Capture the cell that displays the provided text and extract its [x, y] central coordinate. 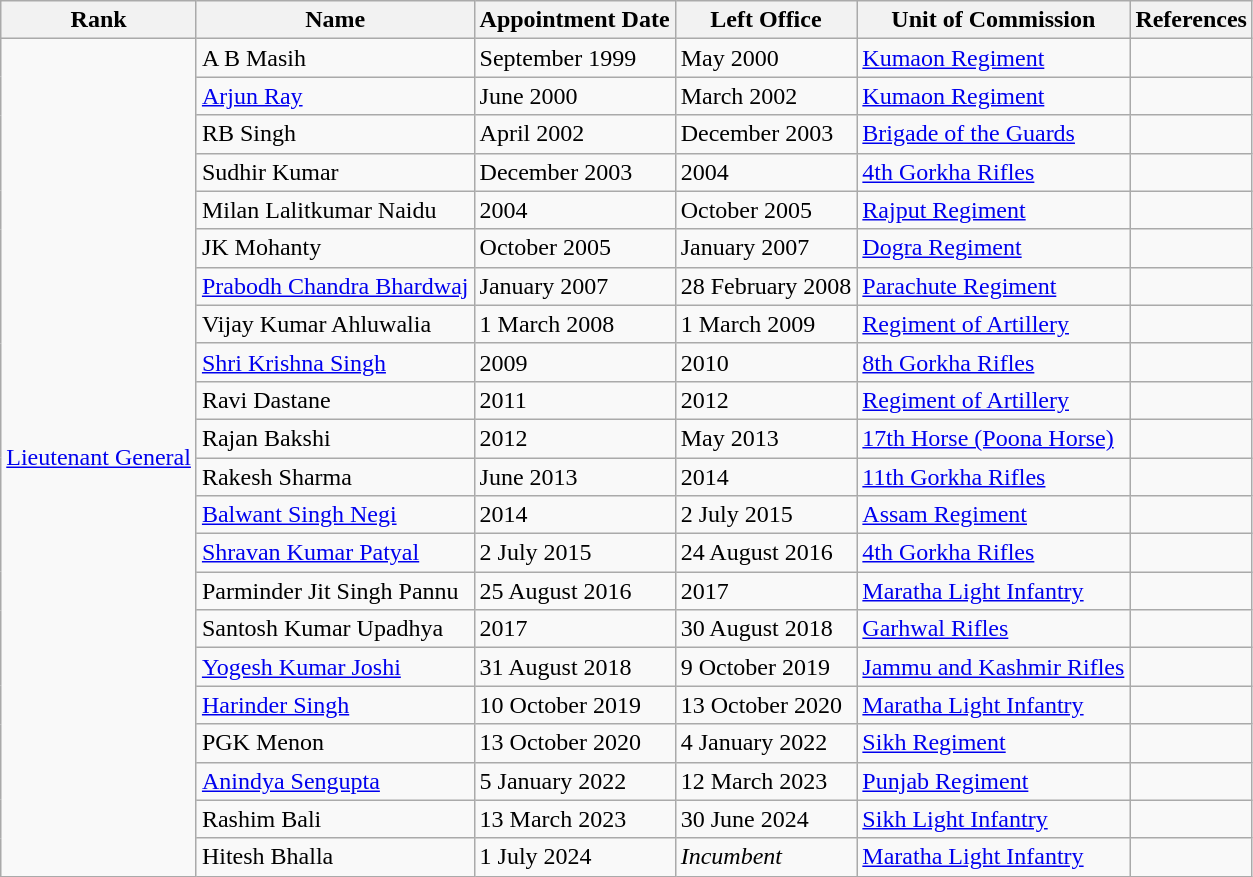
10 October 2019 [574, 705]
1 July 2024 [574, 857]
Unit of Commission [994, 20]
30 June 2024 [766, 819]
Shri Krishna Singh [335, 362]
2010 [766, 362]
Santosh Kumar Upadhya [335, 629]
1 March 2009 [766, 324]
RB Singh [335, 134]
Punjab Regiment [994, 781]
Lieutenant General [99, 458]
11th Gorkha Rifles [994, 477]
June 2000 [574, 96]
Name [335, 20]
Left Office [766, 20]
Prabodh Chandra Bhardwaj [335, 286]
March 2002 [766, 96]
PGK Menon [335, 743]
8th Gorkha Rifles [994, 362]
Arjun Ray [335, 96]
17th Horse (Poona Horse) [994, 438]
Vijay Kumar Ahluwalia [335, 324]
JK Mohanty [335, 248]
May 2000 [766, 58]
Ravi Dastane [335, 400]
1 March 2008 [574, 324]
2009 [574, 362]
May 2013 [766, 438]
Rank [99, 20]
Rakesh Sharma [335, 477]
Assam Regiment [994, 515]
25 August 2016 [574, 591]
Rashim Bali [335, 819]
Brigade of the Guards [994, 134]
June 2013 [574, 477]
Harinder Singh [335, 705]
Parachute Regiment [994, 286]
Shravan Kumar Patyal [335, 553]
13 March 2023 [574, 819]
September 1999 [574, 58]
Dogra Regiment [994, 248]
2011 [574, 400]
References [1192, 20]
Sudhir Kumar [335, 172]
Hitesh Bhalla [335, 857]
April 2002 [574, 134]
Rajan Bakshi [335, 438]
Yogesh Kumar Joshi [335, 667]
Anindya Sengupta [335, 781]
Balwant Singh Negi [335, 515]
31 August 2018 [574, 667]
Garhwal Rifles [994, 629]
Rajput Regiment [994, 210]
Sikh Regiment [994, 743]
24 August 2016 [766, 553]
Milan Lalitkumar Naidu [335, 210]
30 August 2018 [766, 629]
A B Masih [335, 58]
9 October 2019 [766, 667]
Jammu and Kashmir Rifles [994, 667]
4 January 2022 [766, 743]
12 March 2023 [766, 781]
28 February 2008 [766, 286]
Appointment Date [574, 20]
5 January 2022 [574, 781]
Incumbent [766, 857]
Sikh Light Infantry [994, 819]
Parminder Jit Singh Pannu [335, 591]
